From the cell containing the given text, extract its center point as [X, Y] coordinate. 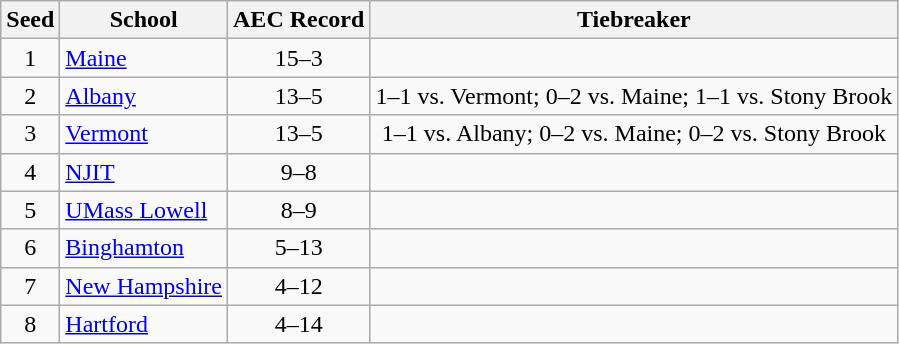
1–1 vs. Vermont; 0–2 vs. Maine; 1–1 vs. Stony Brook [634, 96]
Vermont [144, 134]
Tiebreaker [634, 20]
7 [30, 286]
8 [30, 324]
NJIT [144, 172]
New Hampshire [144, 286]
2 [30, 96]
Albany [144, 96]
15–3 [299, 58]
5 [30, 210]
1 [30, 58]
6 [30, 248]
Seed [30, 20]
Maine [144, 58]
1–1 vs. Albany; 0–2 vs. Maine; 0–2 vs. Stony Brook [634, 134]
5–13 [299, 248]
8–9 [299, 210]
4–12 [299, 286]
AEC Record [299, 20]
UMass Lowell [144, 210]
3 [30, 134]
4–14 [299, 324]
Binghamton [144, 248]
School [144, 20]
4 [30, 172]
9–8 [299, 172]
Hartford [144, 324]
